Search for the cell housing the specified text and yield its [X, Y] center coordinate. 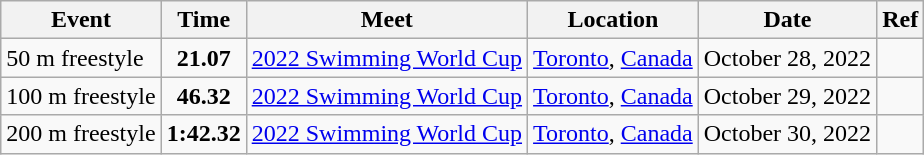
Location [614, 20]
21.07 [204, 58]
1:42.32 [204, 134]
Ref [900, 20]
100 m freestyle [81, 96]
October 28, 2022 [787, 58]
Time [204, 20]
Event [81, 20]
200 m freestyle [81, 134]
Meet [386, 20]
50 m freestyle [81, 58]
October 29, 2022 [787, 96]
Date [787, 20]
46.32 [204, 96]
October 30, 2022 [787, 134]
